Capture the cell that displays the provided text and extract its (x, y) central coordinate. 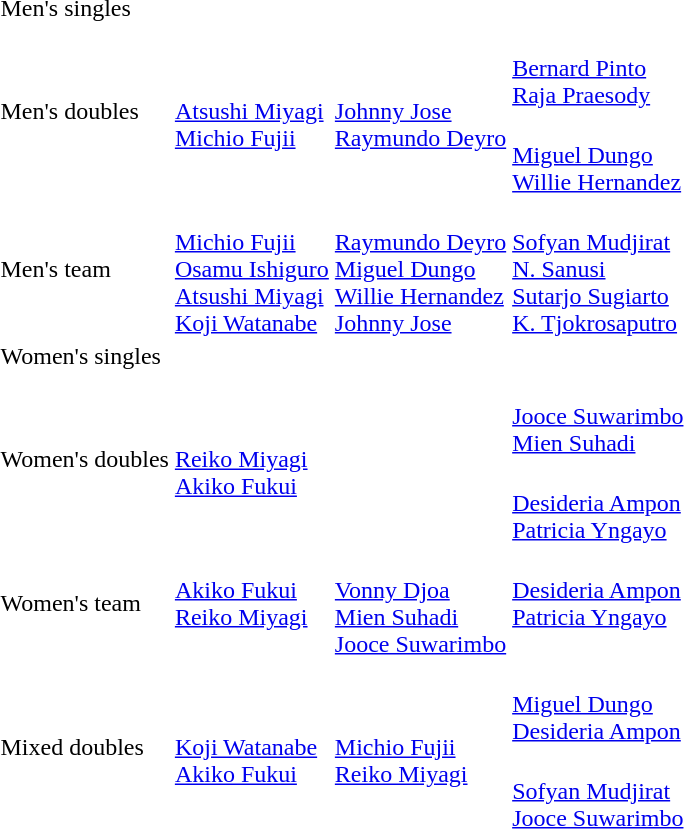
Akiko FukuiReiko Miyagi (252, 604)
Raymundo DeyroMiguel DungoWillie HernandezJohnny Jose (420, 269)
Reiko MiyagiAkiko Fukui (252, 460)
Vonny DjoaMien SuhadiJooce Suwarimbo (420, 604)
Johnny JoseRaymundo Deyro (420, 112)
Michio FujiiOsamu IshiguroAtsushi MiyagiKoji Watanabe (252, 269)
Atsushi MiyagiMichio Fujii (252, 112)
